Provide the (X, Y) coordinate of the cell's center where the given text is located.  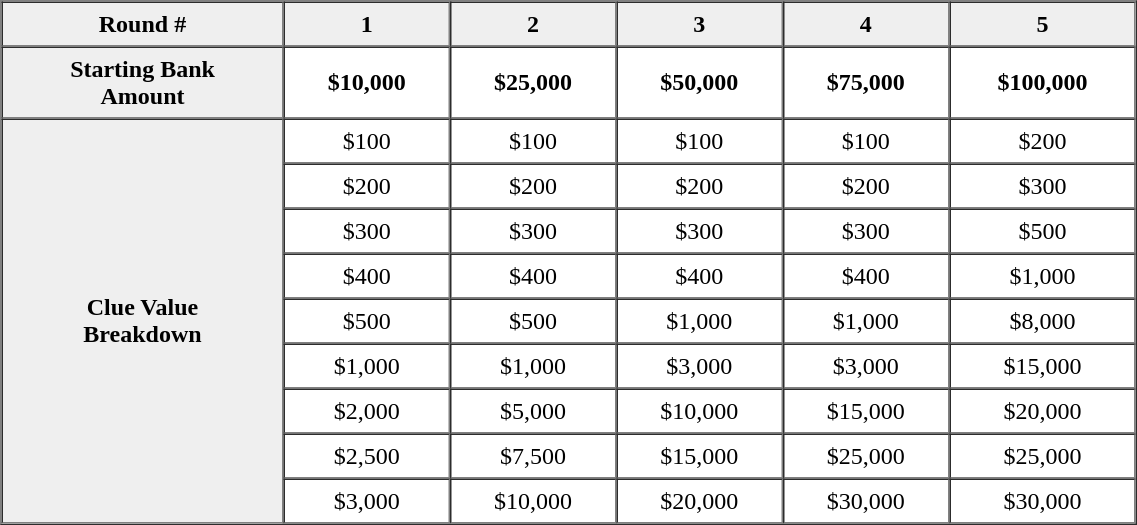
3 (699, 24)
$2,500 (366, 456)
5 (1042, 24)
$7,500 (533, 456)
$8,000 (1042, 320)
$2,000 (366, 410)
$100,000 (1042, 82)
4 (866, 24)
$75,000 (866, 82)
$5,000 (533, 410)
1 (366, 24)
2 (533, 24)
Round # (143, 24)
Clue ValueBreakdown (143, 320)
$50,000 (699, 82)
Starting BankAmount (143, 82)
